Scan for the cell matching the given text and deliver its (x, y) coordinate at center. 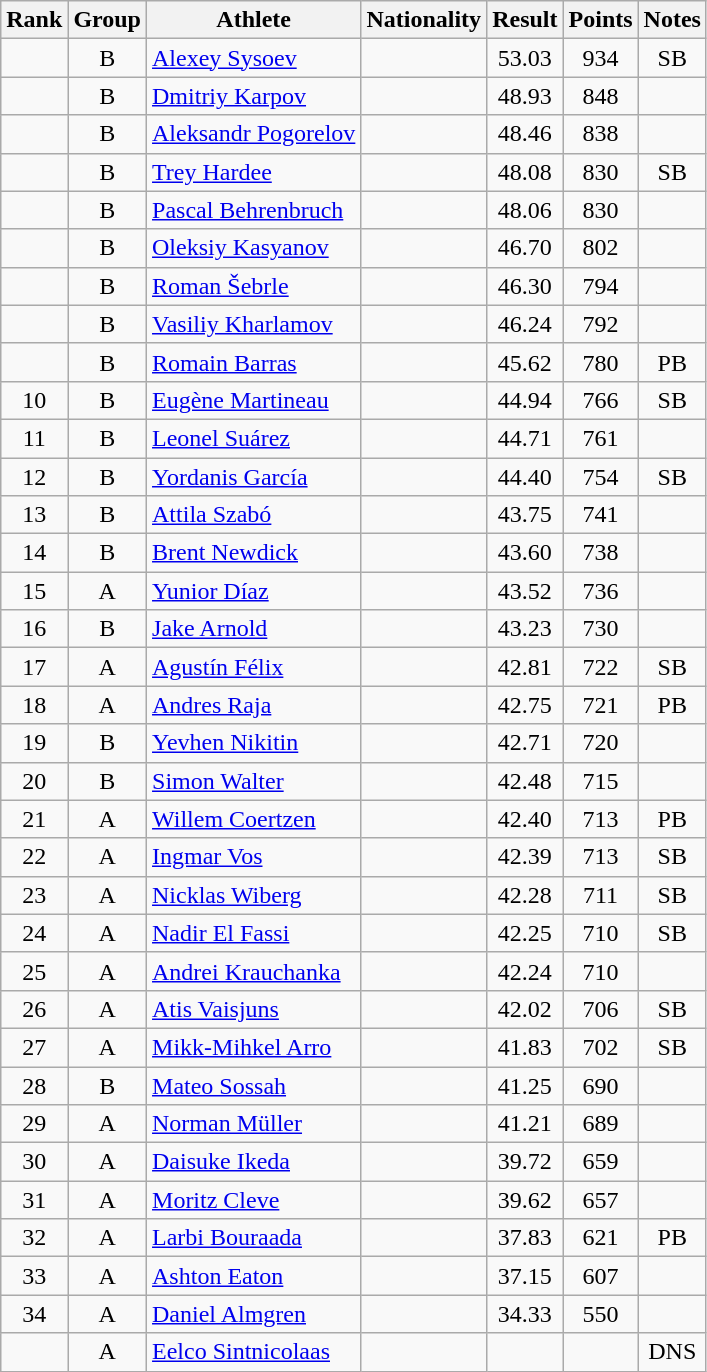
10 (34, 400)
37.15 (525, 1276)
Daisuke Ikeda (254, 1162)
Attila Szabó (254, 515)
Jake Arnold (254, 629)
39.62 (525, 1200)
689 (600, 1124)
Result (525, 20)
15 (34, 591)
17 (34, 667)
721 (600, 705)
44.71 (525, 438)
Daniel Almgren (254, 1314)
Eelco Sintnicolaas (254, 1352)
Pascal Behrenbruch (254, 210)
722 (600, 667)
659 (600, 1162)
Moritz Cleve (254, 1200)
42.71 (525, 743)
41.83 (525, 1047)
Yordanis García (254, 477)
794 (600, 286)
43.60 (525, 553)
32 (34, 1238)
Simon Walter (254, 781)
Willem Coertzen (254, 819)
42.02 (525, 1009)
46.24 (525, 324)
780 (600, 362)
27 (34, 1047)
761 (600, 438)
Trey Hardee (254, 172)
42.24 (525, 971)
42.48 (525, 781)
715 (600, 781)
802 (600, 248)
Alexey Sysoev (254, 58)
Nationality (424, 20)
Aleksandr Pogorelov (254, 134)
792 (600, 324)
736 (600, 591)
720 (600, 743)
Group (108, 20)
741 (600, 515)
12 (34, 477)
20 (34, 781)
26 (34, 1009)
Agustín Félix (254, 667)
Oleksiy Kasyanov (254, 248)
Roman Šebrle (254, 286)
23 (34, 895)
607 (600, 1276)
33 (34, 1276)
Leonel Suárez (254, 438)
Nadir El Fassi (254, 933)
Andres Raja (254, 705)
22 (34, 857)
42.40 (525, 819)
34 (34, 1314)
29 (34, 1124)
45.62 (525, 362)
Atis Vaisjuns (254, 1009)
Points (600, 20)
41.21 (525, 1124)
Andrei Krauchanka (254, 971)
37.83 (525, 1238)
43.52 (525, 591)
46.30 (525, 286)
18 (34, 705)
28 (34, 1085)
42.25 (525, 933)
13 (34, 515)
657 (600, 1200)
25 (34, 971)
848 (600, 96)
Larbi Bouraada (254, 1238)
48.93 (525, 96)
11 (34, 438)
39.72 (525, 1162)
Romain Barras (254, 362)
Ingmar Vos (254, 857)
Vasiliy Kharlamov (254, 324)
702 (600, 1047)
Ashton Eaton (254, 1276)
Mateo Sossah (254, 1085)
730 (600, 629)
Eugène Martineau (254, 400)
42.81 (525, 667)
754 (600, 477)
DNS (672, 1352)
19 (34, 743)
44.40 (525, 477)
550 (600, 1314)
48.08 (525, 172)
48.46 (525, 134)
Athlete (254, 20)
34.33 (525, 1314)
16 (34, 629)
31 (34, 1200)
766 (600, 400)
706 (600, 1009)
Yunior Díaz (254, 591)
48.06 (525, 210)
Norman Müller (254, 1124)
43.75 (525, 515)
42.39 (525, 857)
42.28 (525, 895)
24 (34, 933)
Mikk-Mihkel Arro (254, 1047)
621 (600, 1238)
Yevhen Nikitin (254, 743)
41.25 (525, 1085)
711 (600, 895)
21 (34, 819)
Rank (34, 20)
Nicklas Wiberg (254, 895)
30 (34, 1162)
Brent Newdick (254, 553)
738 (600, 553)
43.23 (525, 629)
42.75 (525, 705)
53.03 (525, 58)
838 (600, 134)
46.70 (525, 248)
14 (34, 553)
44.94 (525, 400)
Notes (672, 20)
690 (600, 1085)
934 (600, 58)
Dmitriy Karpov (254, 96)
